Extract the (X, Y) coordinate from the center of the cell holding the provided text.  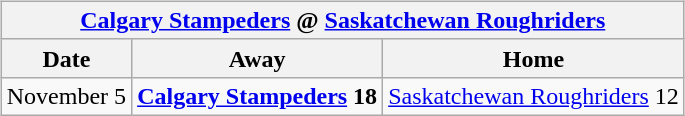
Home (534, 58)
Away (258, 58)
November 5 (66, 96)
Calgary Stampeders 18 (258, 96)
Date (66, 58)
Calgary Stampeders @ Saskatchewan Roughriders (342, 20)
Saskatchewan Roughriders 12 (534, 96)
